Detect which cell encompasses the target text, then output its [x, y] center coordinate. 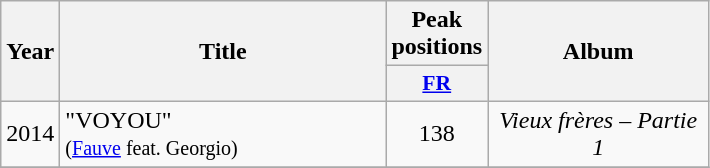
Peak positions [437, 34]
Year [30, 52]
"VOYOU" (Fauve feat. Georgio) [223, 134]
Album [598, 52]
138 [437, 134]
Vieux frères – Partie 1 [598, 134]
2014 [30, 134]
FR [437, 84]
Title [223, 52]
